Identify which cell holds the provided text, then report its (x, y) central coordinate. 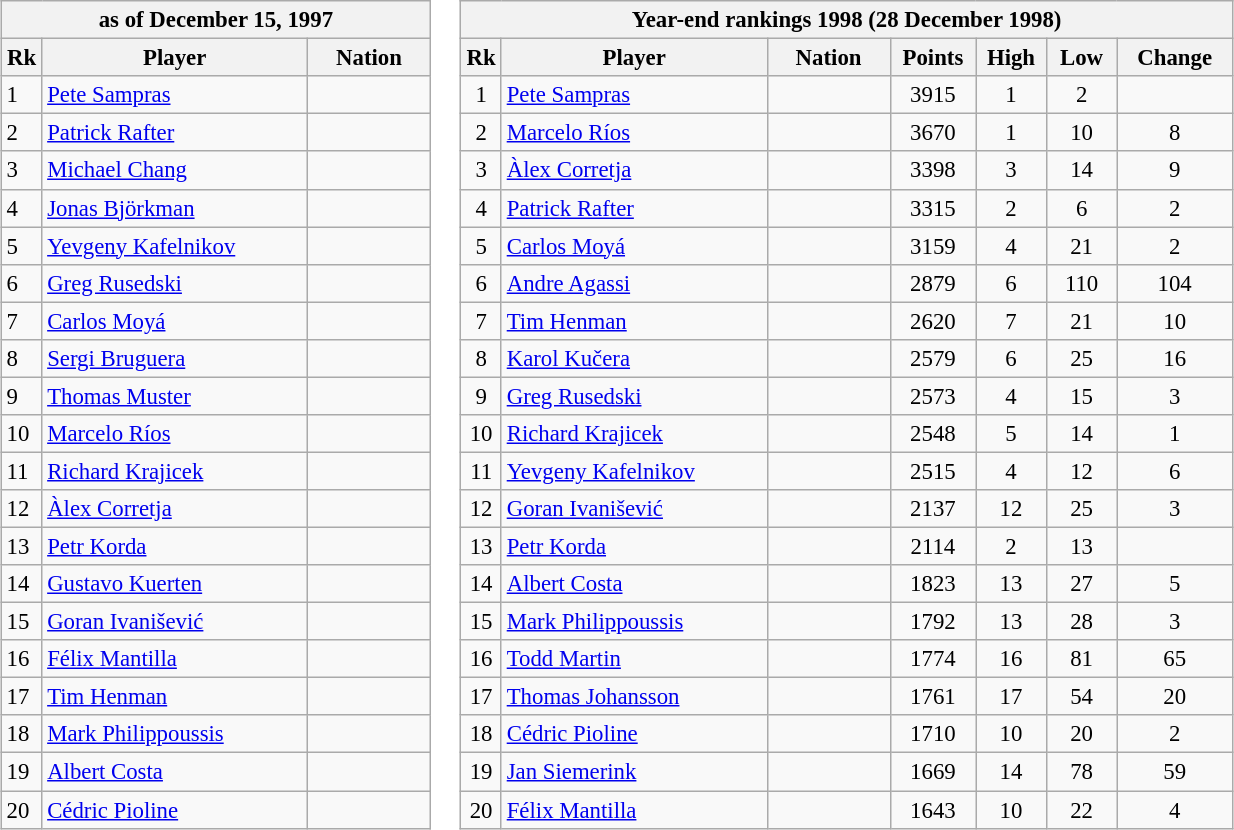
78 (1082, 772)
1823 (933, 584)
3315 (933, 208)
3398 (933, 170)
2879 (933, 283)
Sergi Bruguera (175, 358)
Andre Agassi (634, 283)
Thomas Johansson (634, 697)
2579 (933, 358)
2573 (933, 396)
110 (1082, 283)
2620 (933, 321)
2137 (933, 509)
Michael Chang (175, 170)
2114 (933, 546)
Thomas Muster (175, 396)
1669 (933, 772)
22 (1082, 809)
3915 (933, 95)
2548 (933, 434)
as of December 15, 1997 (216, 20)
Gustavo Kuerten (175, 584)
3159 (933, 246)
3670 (933, 133)
Change (1175, 58)
Low (1082, 58)
65 (1175, 659)
Karol Kučera (634, 358)
1774 (933, 659)
1761 (933, 697)
Points (933, 58)
Jan Siemerink (634, 772)
2515 (933, 471)
59 (1175, 772)
Todd Martin (634, 659)
Year-end rankings 1998 (28 December 1998) (847, 20)
54 (1082, 697)
High (1012, 58)
1643 (933, 809)
81 (1082, 659)
104 (1175, 283)
Jonas Björkman (175, 208)
1710 (933, 734)
28 (1082, 622)
27 (1082, 584)
1792 (933, 622)
